Determine the (x, y) coordinate at the center of the cell enclosing the given text.  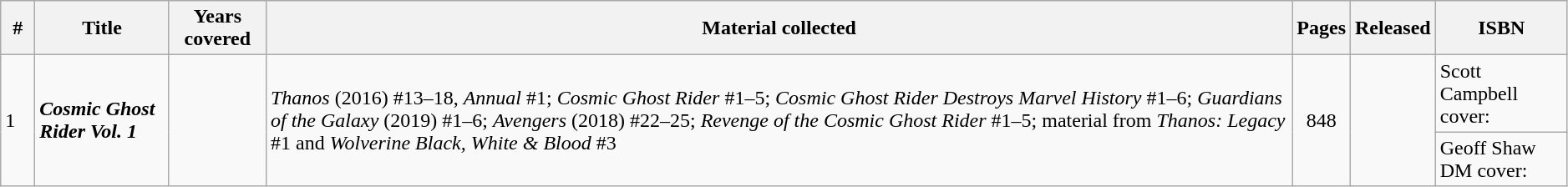
ISBN (1501, 28)
Title (102, 28)
Scott Campbell cover: (1501, 93)
# (18, 28)
Cosmic Ghost Rider Vol. 1 (102, 120)
848 (1322, 120)
Years covered (217, 28)
1 (18, 120)
Geoff Shaw DM cover: (1501, 159)
Pages (1322, 28)
Released (1393, 28)
Material collected (779, 28)
